Identify which cell holds the provided text, then report its (X, Y) central coordinate. 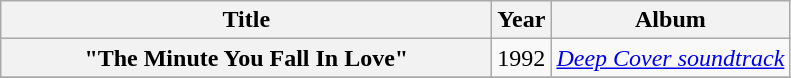
Deep Cover soundtrack (670, 58)
"The Minute You Fall In Love" (246, 58)
Album (670, 20)
1992 (522, 58)
Year (522, 20)
Title (246, 20)
